Return the (x, y) coordinate for the center point of the cell that contains the specified text.  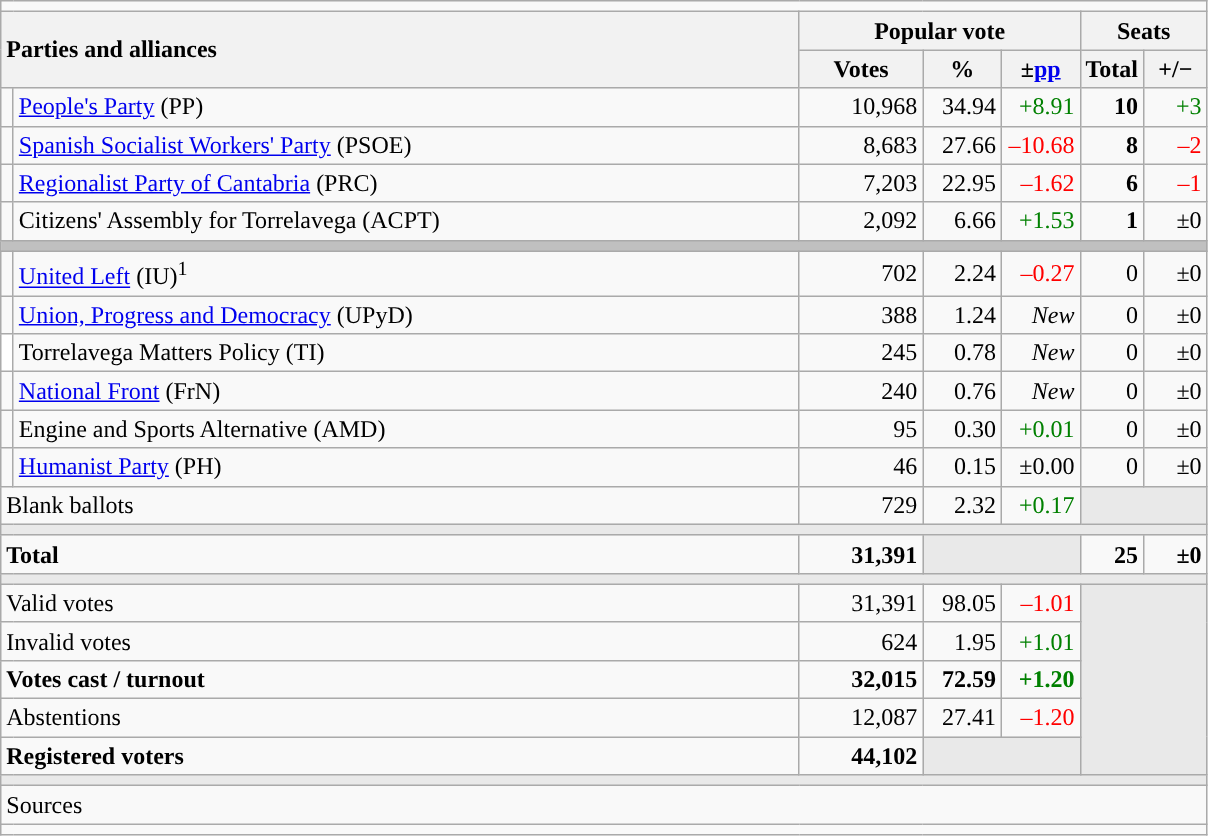
+1.01 (1040, 641)
±pp (1040, 69)
–1.62 (1040, 183)
Abstentions (400, 718)
People's Party (PP) (406, 107)
Humanist Party (PH) (406, 467)
+3 (1176, 107)
7,203 (861, 183)
2.24 (962, 274)
Valid votes (400, 603)
46 (861, 467)
72.59 (962, 679)
±0.00 (1040, 467)
+0.01 (1040, 429)
+1.53 (1040, 221)
–1.20 (1040, 718)
–2 (1176, 145)
240 (861, 391)
Blank ballots (400, 505)
+0.17 (1040, 505)
32,015 (861, 679)
–10.68 (1040, 145)
+/− (1176, 69)
6.66 (962, 221)
–1 (1176, 183)
10,968 (861, 107)
0.30 (962, 429)
95 (861, 429)
+1.20 (1040, 679)
–1.01 (1040, 603)
Torrelavega Matters Policy (TI) (406, 353)
United Left (IU)1 (406, 274)
12,087 (861, 718)
98.05 (962, 603)
27.41 (962, 718)
Registered voters (400, 756)
388 (861, 315)
2,092 (861, 221)
6 (1112, 183)
1.95 (962, 641)
Votes (861, 69)
Union, Progress and Democracy (UPyD) (406, 315)
Popular vote (940, 31)
10 (1112, 107)
702 (861, 274)
Regionalist Party of Cantabria (PRC) (406, 183)
245 (861, 353)
22.95 (962, 183)
% (962, 69)
2.32 (962, 505)
National Front (FrN) (406, 391)
34.94 (962, 107)
0.15 (962, 467)
+8.91 (1040, 107)
1 (1112, 221)
0.78 (962, 353)
8 (1112, 145)
–0.27 (1040, 274)
25 (1112, 554)
Engine and Sports Alternative (AMD) (406, 429)
0.76 (962, 391)
Invalid votes (400, 641)
Citizens' Assembly for Torrelavega (ACPT) (406, 221)
1.24 (962, 315)
624 (861, 641)
Votes cast / turnout (400, 679)
Spanish Socialist Workers' Party (PSOE) (406, 145)
44,102 (861, 756)
Seats (1144, 31)
Parties and alliances (400, 50)
Sources (604, 805)
729 (861, 505)
27.66 (962, 145)
8,683 (861, 145)
